Return [X, Y] of the center of cell containing provided text 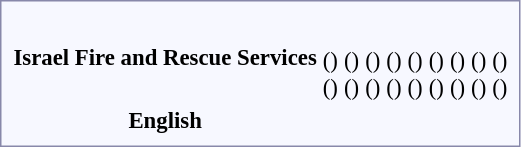
Israel Fire and Rescue Services [165, 57]
English [165, 120]
